For the text-containing cell, return its midpoint in [x, y] coordinate format. 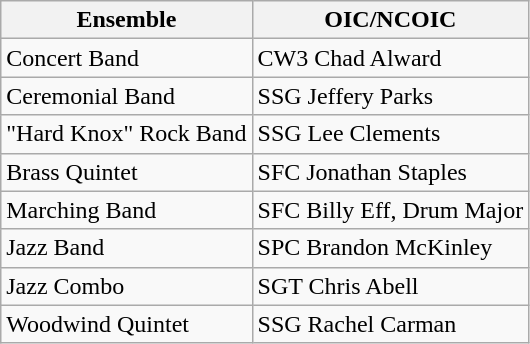
Jazz Band [126, 248]
Brass Quintet [126, 172]
SFC Billy Eff, Drum Major [390, 210]
CW3 Chad Alward [390, 58]
Concert Band [126, 58]
Marching Band [126, 210]
SSG Lee Clements [390, 134]
SPC Brandon McKinley [390, 248]
OIC/NCOIC [390, 20]
Ensemble [126, 20]
SFC Jonathan Staples [390, 172]
Ceremonial Band [126, 96]
SGT Chris Abell [390, 286]
"Hard Knox" Rock Band [126, 134]
SSG Rachel Carman [390, 324]
Woodwind Quintet [126, 324]
SSG Jeffery Parks [390, 96]
Jazz Combo [126, 286]
